Return the (x, y) coordinate for the center point of the cell that contains the specified text.  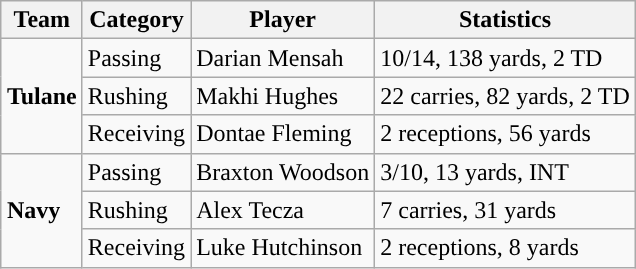
10/14, 138 yards, 2 TD (506, 58)
Darian Mensah (283, 58)
Dontae Fleming (283, 134)
Navy (42, 210)
Tulane (42, 96)
Statistics (506, 20)
Braxton Woodson (283, 172)
2 receptions, 8 yards (506, 248)
Player (283, 20)
2 receptions, 56 yards (506, 134)
3/10, 13 yards, INT (506, 172)
7 carries, 31 yards (506, 210)
Luke Hutchinson (283, 248)
Makhi Hughes (283, 96)
22 carries, 82 yards, 2 TD (506, 96)
Category (136, 20)
Alex Tecza (283, 210)
Team (42, 20)
